Pinpoint the cell where the given text exists, returning its [X, Y] midpoint coordinate. 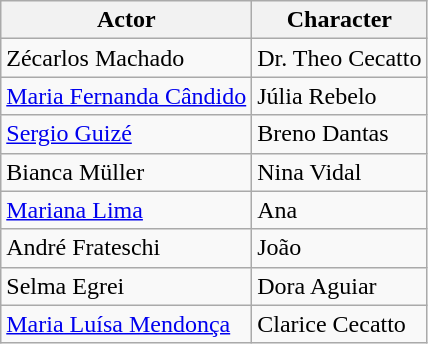
André Frateschi [126, 248]
Mariana Lima [126, 210]
Maria Luísa Mendonça [126, 324]
Maria Fernanda Cândido [126, 96]
Nina Vidal [340, 172]
Actor [126, 20]
Júlia Rebelo [340, 96]
Dora Aguiar [340, 286]
Sergio Guizé [126, 134]
Dr. Theo Cecatto [340, 58]
Clarice Cecatto [340, 324]
Bianca Müller [126, 172]
João [340, 248]
Ana [340, 210]
Character [340, 20]
Selma Egrei [126, 286]
Breno Dantas [340, 134]
Zécarlos Machado [126, 58]
